Extract the [x, y] coordinate from the center of the cell holding the provided text.  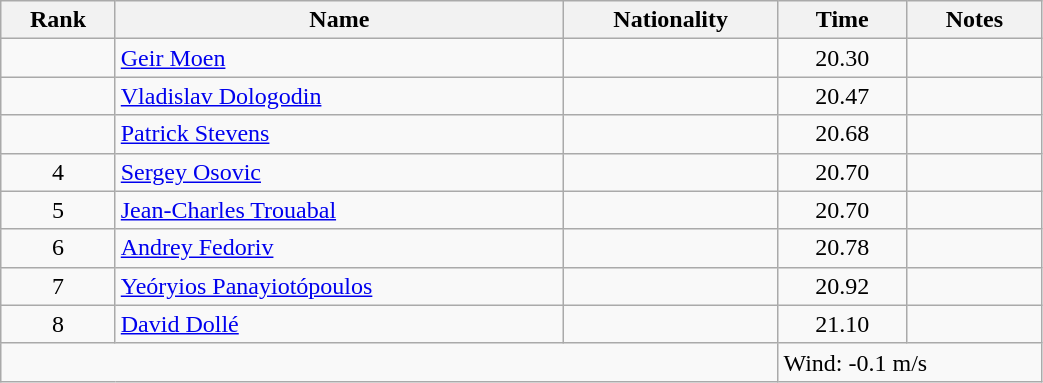
David Dollé [339, 324]
5 [58, 210]
Time [842, 20]
20.47 [842, 96]
6 [58, 248]
Wind: -0.1 m/s [910, 362]
Andrey Fedoriv [339, 248]
20.92 [842, 286]
Vladislav Dologodin [339, 96]
20.78 [842, 248]
8 [58, 324]
20.68 [842, 134]
Name [339, 20]
20.30 [842, 58]
Rank [58, 20]
Patrick Stevens [339, 134]
Yeóryios Panayiotópoulos [339, 286]
21.10 [842, 324]
7 [58, 286]
Jean-Charles Trouabal [339, 210]
Notes [974, 20]
Sergey Osovic [339, 172]
Nationality [670, 20]
Geir Moen [339, 58]
4 [58, 172]
